Determine the (X, Y) coordinate at the center of the cell enclosing the given text.  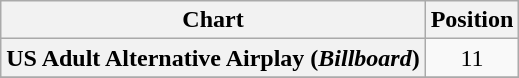
Position (472, 20)
11 (472, 58)
US Adult Alternative Airplay (Billboard) (213, 58)
Chart (213, 20)
